Extract the [x, y] coordinate from the center of the cell holding the provided text.  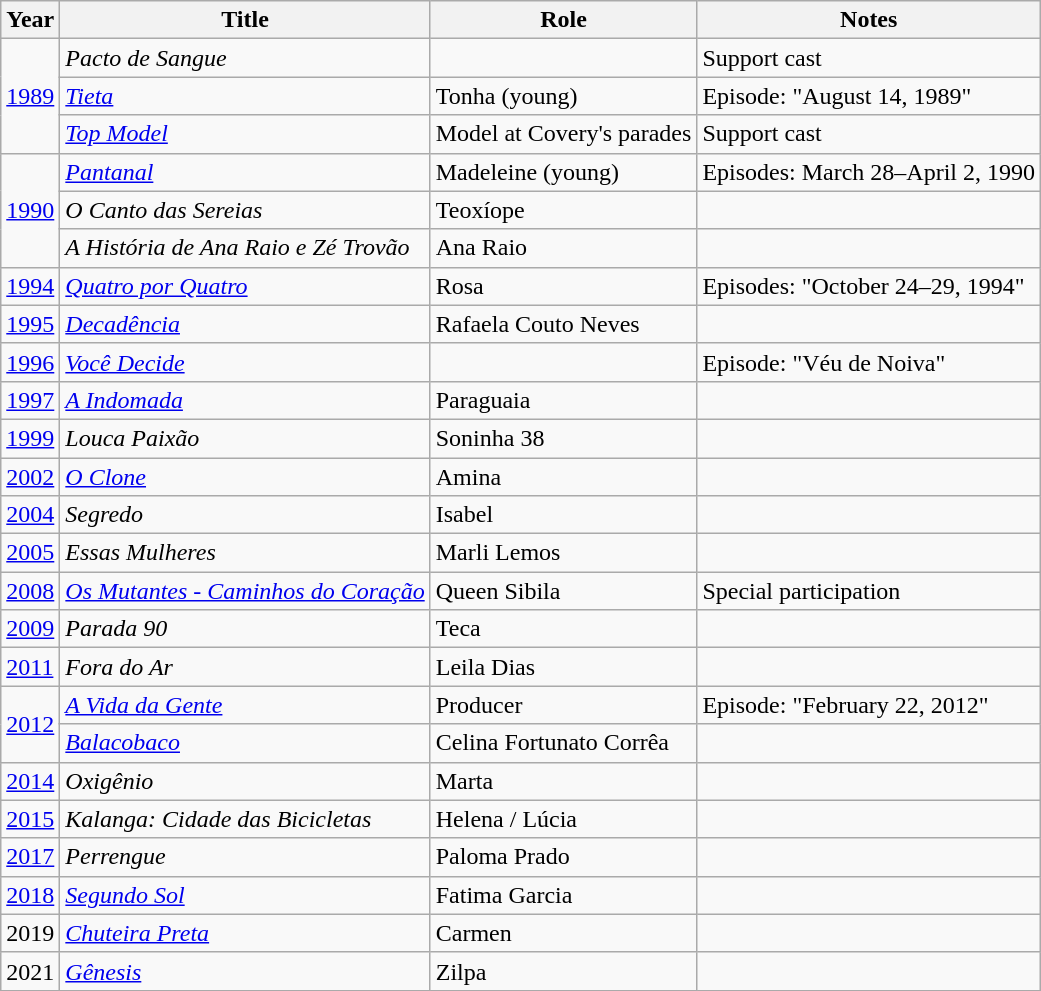
2021 [30, 971]
Episode: "Véu de Noiva" [869, 362]
Teoxíope [564, 210]
Amina [564, 477]
2005 [30, 553]
Fora do Ar [245, 667]
Rosa [564, 286]
O Canto das Sereias [245, 210]
1995 [30, 324]
Celina Fortunato Corrêa [564, 743]
Teca [564, 629]
1997 [30, 400]
Role [564, 20]
Ana Raio [564, 248]
Louca Paixão [245, 438]
2014 [30, 781]
Model at Covery's parades [564, 134]
Episodes: "October 24–29, 1994" [869, 286]
Madeleine (young) [564, 172]
Rafaela Couto Neves [564, 324]
Queen Sibila [564, 591]
2004 [30, 515]
Isabel [564, 515]
Leila Dias [564, 667]
Top Model [245, 134]
Perrengue [245, 857]
1999 [30, 438]
2009 [30, 629]
2018 [30, 895]
Essas Mulheres [245, 553]
1996 [30, 362]
Pantanal [245, 172]
1990 [30, 210]
2002 [30, 477]
Year [30, 20]
Segundo Sol [245, 895]
Title [245, 20]
Fatima Garcia [564, 895]
2008 [30, 591]
Episode: "February 22, 2012" [869, 705]
Zilpa [564, 971]
Gênesis [245, 971]
Segredo [245, 515]
Carmen [564, 933]
Producer [564, 705]
Paraguaia [564, 400]
Marli Lemos [564, 553]
2012 [30, 724]
Parada 90 [245, 629]
Soninha 38 [564, 438]
2015 [30, 819]
Helena / Lúcia [564, 819]
Episode: "August 14, 1989" [869, 96]
Notes [869, 20]
Você Decide [245, 362]
A Vida da Gente [245, 705]
A Indomada [245, 400]
Oxigênio [245, 781]
Episodes: March 28–April 2, 1990 [869, 172]
Quatro por Quatro [245, 286]
2017 [30, 857]
A História de Ana Raio e Zé Trovão [245, 248]
1989 [30, 96]
2011 [30, 667]
Balacobaco [245, 743]
Tonha (young) [564, 96]
Pacto de Sangue [245, 58]
O Clone [245, 477]
Os Mutantes - Caminhos do Coração [245, 591]
Kalanga: Cidade das Bicicletas [245, 819]
Marta [564, 781]
Special participation [869, 591]
1994 [30, 286]
2019 [30, 933]
Chuteira Preta [245, 933]
Paloma Prado [564, 857]
Decadência [245, 324]
Tieta [245, 96]
